Scan for the cell matching the given text and deliver its (x, y) coordinate at center. 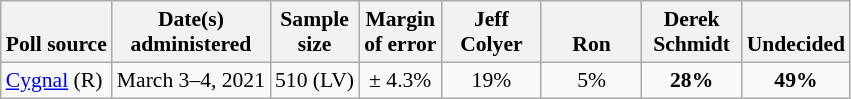
28% (692, 80)
5% (591, 80)
Samplesize (314, 32)
49% (796, 80)
Marginof error (400, 32)
510 (LV) (314, 80)
Poll source (56, 32)
19% (491, 80)
Cygnal (R) (56, 80)
Undecided (796, 32)
DerekSchmidt (692, 32)
March 3–4, 2021 (191, 80)
± 4.3% (400, 80)
JeffColyer (491, 32)
Ron (591, 32)
Date(s)administered (191, 32)
